Identify which cell holds the provided text, then report its (X, Y) central coordinate. 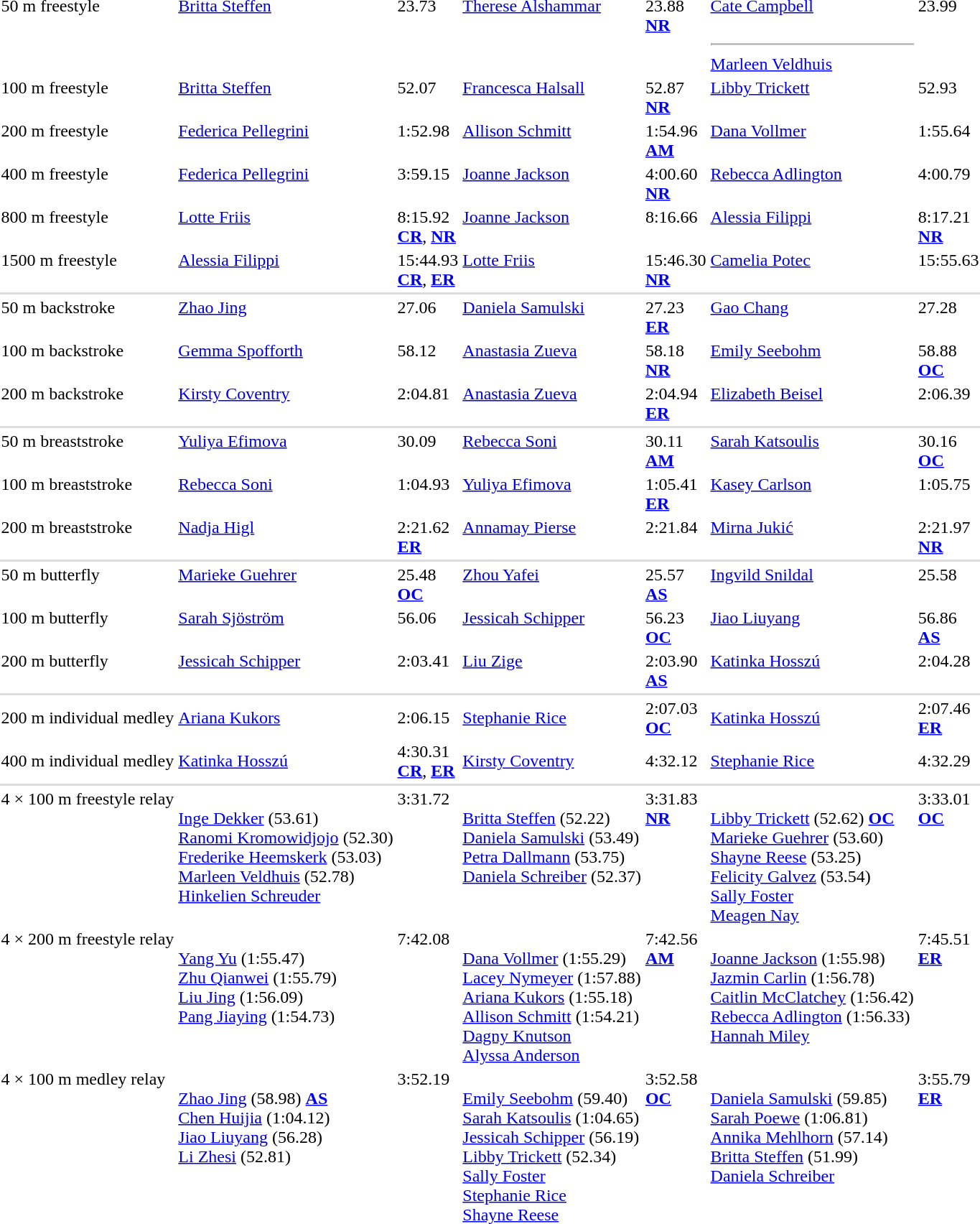
8:16.66 (676, 227)
1:04.93 (428, 494)
4 × 100 m freestyle relay (88, 857)
4:32.12 (676, 761)
1:05.75 (948, 494)
15:55.63 (948, 270)
2:21.62 ER (428, 537)
Camelia Potec (812, 270)
Ingvild Snildal (812, 585)
3:59.15 (428, 184)
2:21.97 NR (948, 537)
1:55.64 (948, 141)
Libby Trickett (52.62) OCMarieke Guehrer (53.60)Shayne Reese (53.25)Felicity Galvez (53.54)Sally FosterMeagen Nay (812, 857)
7:42.08 (428, 997)
52.87 NR (676, 98)
2:04.81 (428, 404)
7:45.51ER (948, 997)
Dana Vollmer (1:55.29)Lacey Nymeyer (1:57.88)Ariana Kukors (1:55.18)Allison Schmitt (1:54.21)Dagny KnutsonAlyssa Anderson (552, 997)
Sarah Sjöström (286, 628)
15:44.93CR, ER (428, 270)
2:07.46 ER (948, 718)
50 m butterfly (88, 585)
400 m freestyle (88, 184)
Rebecca Adlington (812, 184)
3:33.01OC (948, 857)
2:03.41 (428, 671)
30.09 (428, 451)
Ariana Kukors (286, 718)
2:21.84 (676, 537)
200 m breaststroke (88, 537)
58.12 (428, 361)
3:31.83 NR (676, 857)
2:04.28 (948, 671)
Zhou Yafei (552, 585)
25.48OC (428, 585)
Britta Steffen (52.22) Daniela Samulski (53.49)Petra Dallmann (53.75)Daniela Schreiber (52.37) (552, 857)
3:31.72 (428, 857)
100 m breaststroke (88, 494)
Jiao Liuyang (812, 628)
2:04.94 ER (676, 404)
100 m backstroke (88, 361)
Nadja Higl (286, 537)
Britta Steffen (286, 98)
4:00.79 (948, 184)
200 m butterfly (88, 671)
1:05.41 ER (676, 494)
1500 m freestyle (88, 270)
400 m individual medley (88, 761)
52.07 (428, 98)
Liu Zige (552, 671)
Emily Seebohm (812, 361)
4 × 200 m freestyle relay (88, 997)
8:17.21 NR (948, 227)
58.18 NR (676, 361)
27.23 ER (676, 317)
200 m freestyle (88, 141)
200 m individual medley (88, 718)
100 m butterfly (88, 628)
Gao Chang (812, 317)
50 m backstroke (88, 317)
50 m breaststroke (88, 451)
27.28 (948, 317)
56.86 AS (948, 628)
Elizabeth Beisel (812, 404)
56.23OC (676, 628)
Allison Schmitt (552, 141)
200 m backstroke (88, 404)
100 m freestyle (88, 98)
Yang Yu (1:55.47)Zhu Qianwei (1:55.79)Liu Jing (1:56.09)Pang Jiaying (1:54.73) (286, 997)
Joanne Jackson (1:55.98)Jazmin Carlin (1:56.78)Caitlin McClatchey (1:56.42)Rebecca Adlington (1:56.33)Hannah Miley (812, 997)
Inge Dekker (53.61)Ranomi Kromowidjojo (52.30)Frederike Heemskerk (53.03)Marleen Veldhuis (52.78)Hinkelien Schreuder (286, 857)
2:03.90 AS (676, 671)
4:00.60 NR (676, 184)
25.58 (948, 585)
2:06.39 (948, 404)
Sarah Katsoulis (812, 451)
25.57 AS (676, 585)
58.88OC (948, 361)
1:54.96AM (676, 141)
2:06.15 (428, 718)
1:52.98 (428, 141)
800 m freestyle (88, 227)
2:07.03OC (676, 718)
Gemma Spofforth (286, 361)
Francesca Halsall (552, 98)
7:42.56AM (676, 997)
Dana Vollmer (812, 141)
Kasey Carlson (812, 494)
30.16OC (948, 451)
27.06 (428, 317)
30.11 AM (676, 451)
Zhao Jing (286, 317)
Libby Trickett (812, 98)
Mirna Jukić (812, 537)
15:46.30 NR (676, 270)
8:15.92CR, NR (428, 227)
4:32.29 (948, 761)
Daniela Samulski (552, 317)
Marieke Guehrer (286, 585)
Annamay Pierse (552, 537)
4:30.31CR, ER (428, 761)
56.06 (428, 628)
52.93 (948, 98)
